Output the (X, Y) coordinate of the center of the cell containing the given text.  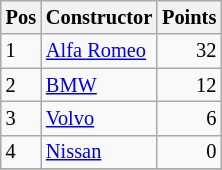
1 (21, 51)
4 (21, 152)
Volvo (99, 118)
Points (189, 17)
2 (21, 85)
12 (189, 85)
6 (189, 118)
32 (189, 51)
Nissan (99, 152)
Pos (21, 17)
BMW (99, 85)
3 (21, 118)
Alfa Romeo (99, 51)
Constructor (99, 17)
0 (189, 152)
